Extract the [x, y] coordinate from the center of the cell holding the provided text.  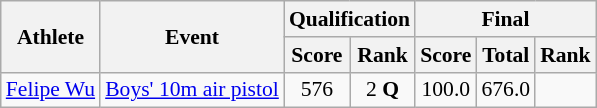
576 [317, 90]
Boys' 10m air pistol [192, 90]
100.0 [446, 90]
Athlete [50, 36]
676.0 [506, 90]
Qualification [350, 19]
Event [192, 36]
Total [506, 55]
Felipe Wu [50, 90]
Final [506, 19]
2 Q [382, 90]
